For the text-containing cell, return its midpoint in [x, y] coordinate format. 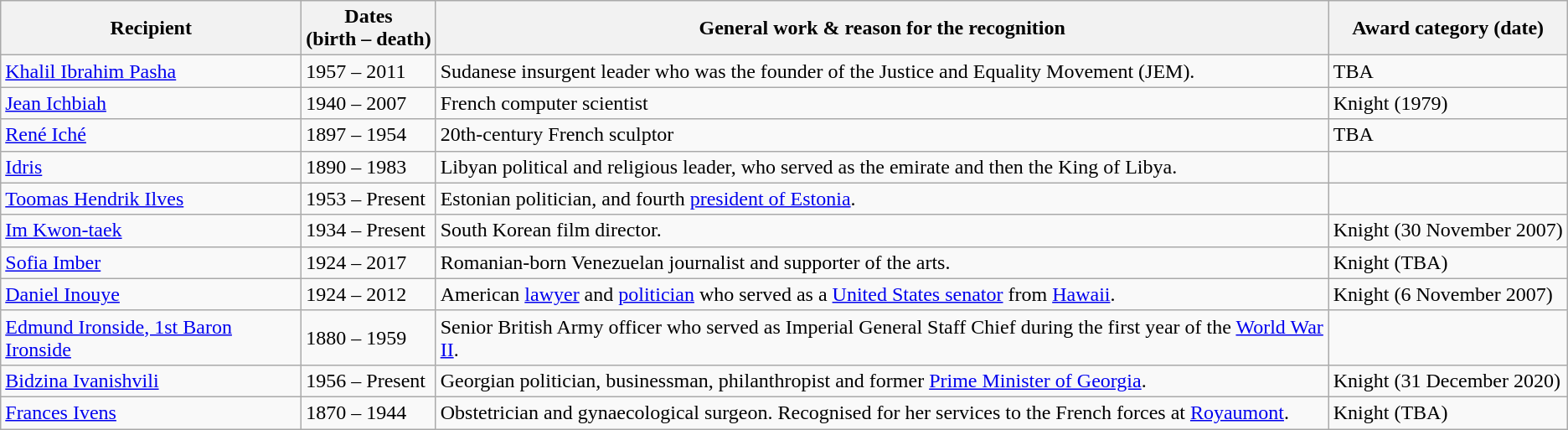
Jean Ichbiah [151, 103]
French computer scientist [882, 103]
Sudanese insurgent leader who was the founder of the Justice and Equality Movement (JEM). [882, 71]
Sofia Imber [151, 262]
Estonian politician, and fourth president of Estonia. [882, 199]
20th-century French sculptor [882, 135]
Romanian-born Venezuelan journalist and supporter of the arts. [882, 262]
1934 – Present [369, 231]
Knight (1979) [1447, 103]
Award category (date) [1447, 28]
Khalil Ibrahim Pasha [151, 71]
Bidzina Ivanishvili [151, 381]
René Iché [151, 135]
1890 – 1983 [369, 167]
Senior British Army officer who served as Imperial General Staff Chief during the first year of the World War II. [882, 337]
1956 – Present [369, 381]
1957 – 2011 [369, 71]
Recipient [151, 28]
1924 – 2017 [369, 262]
1897 – 1954 [369, 135]
American lawyer and politician who served as a United States senator from Hawaii. [882, 294]
1880 – 1959 [369, 337]
Dates(birth – death) [369, 28]
Knight (31 December 2020) [1447, 381]
Frances Ivens [151, 412]
Obstetrician and gynaecological surgeon. Recognised for her services to the French forces at Royaumont. [882, 412]
Im Kwon-taek [151, 231]
Libyan political and religious leader, who served as the emirate and then the King of Libya. [882, 167]
Knight (6 November 2007) [1447, 294]
Idris [151, 167]
General work & reason for the recognition [882, 28]
Daniel Inouye [151, 294]
Georgian politician, businessman, philanthropist and former Prime Minister of Georgia. [882, 381]
Edmund Ironside, 1st Baron Ironside [151, 337]
Toomas Hendrik Ilves [151, 199]
Knight (30 November 2007) [1447, 231]
1924 – 2012 [369, 294]
1870 – 1944 [369, 412]
1953 – Present [369, 199]
1940 – 2007 [369, 103]
South Korean film director. [882, 231]
